Return [x, y] of the center of cell containing provided text 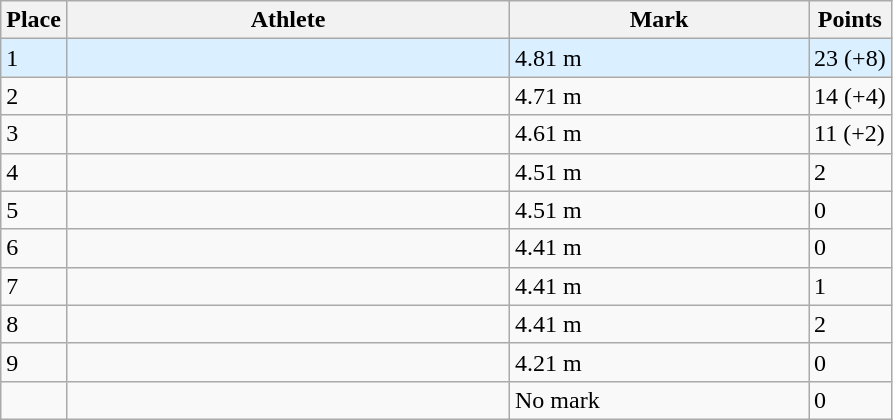
4.81 m [660, 58]
6 [34, 248]
9 [34, 362]
Points [850, 20]
No mark [660, 400]
3 [34, 134]
Place [34, 20]
14 (+4) [850, 96]
8 [34, 324]
11 (+2) [850, 134]
4.71 m [660, 96]
7 [34, 286]
4 [34, 172]
4.21 m [660, 362]
23 (+8) [850, 58]
5 [34, 210]
Mark [660, 20]
4.61 m [660, 134]
Athlete [288, 20]
